Scan for the cell matching the given text and deliver its [x, y] coordinate at center. 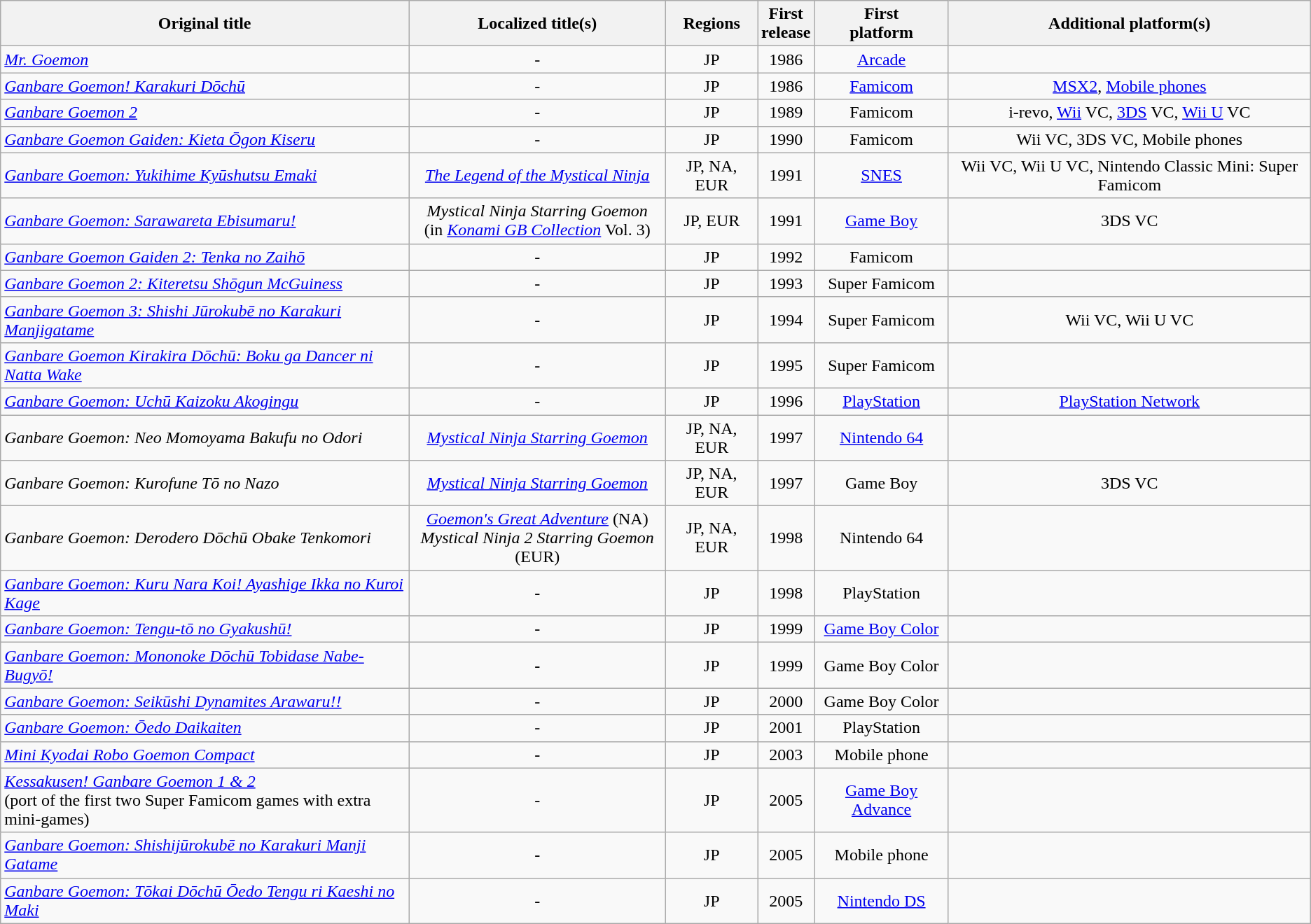
Ganbare Goemon: Kurofune Tō no Nazo [204, 483]
Wii VC, 3DS VC, Mobile phones [1129, 139]
First platform [882, 24]
1993 [786, 283]
MSX2, Mobile phones [1129, 86]
Wii VC, Wii U VC, Nintendo Classic Mini: Super Famicom [1129, 175]
i-revo, Wii VC, 3DS VC, Wii U VC [1129, 113]
Ganbare Goemon: Yukihime Kyūshutsu Emaki [204, 175]
Ganbare Goemon 3: Shishi Jūrokubē no Karakuri Manjigatame [204, 319]
First release [786, 24]
Ganbare Goemon: Ōedo Daikaiten [204, 728]
Ganbare Goemon: Shishijūrokubē no Karakuri Manji Gatame [204, 855]
Ganbare Goemon: Seikūshi Dynamites Arawaru!! [204, 701]
1990 [786, 139]
Mini Kyodai Robo Goemon Compact [204, 755]
Ganbare Goemon: Mononoke Dōchū Tobidase Nabe-Bugyō! [204, 665]
1989 [786, 113]
Localized title(s) [538, 24]
1994 [786, 319]
Ganbare Goemon: Tōkai Dōchū Ōedo Tengu ri Kaeshi no Maki [204, 900]
Regions [712, 24]
Arcade [882, 59]
Nintendo DS [882, 900]
Ganbare Goemon Gaiden: Kieta Ōgon Kiseru [204, 139]
Mystical Ninja Starring Goemon (in Konami GB Collection Vol. 3) [538, 221]
The Legend of the Mystical Ninja [538, 175]
Game Boy Advance [882, 800]
Ganbare Goemon 2 [204, 113]
2001 [786, 728]
Ganbare Goemon: Uchū Kaizoku Akogingu [204, 401]
Ganbare Goemon: Neo Momoyama Bakufu no Odori [204, 437]
Ganbare Goemon: Kuru Nara Koi! Ayashige Ikka no Kuroi Kage [204, 594]
1995 [786, 365]
Kessakusen! Ganbare Goemon 1 & 2 (port of the first two Super Famicom games with extra mini-games) [204, 800]
Ganbare Goemon: Tengu-tō no Gyakushū! [204, 629]
Ganbare Goemon Gaiden 2: Tenka no Zaihō [204, 257]
Ganbare Goemon 2: Kiteretsu Shōgun McGuiness [204, 283]
2003 [786, 755]
1996 [786, 401]
SNES [882, 175]
Ganbare Goemon: Derodero Dōchū Obake Tenkomori [204, 538]
Mr. Goemon [204, 59]
Goemon's Great Adventure (NA) Mystical Ninja 2 Starring Goemon (EUR) [538, 538]
PlayStation Network [1129, 401]
1992 [786, 257]
Ganbare Goemon Kirakira Dōchū: Boku ga Dancer ni Natta Wake [204, 365]
Original title [204, 24]
Ganbare Goemon! Karakuri Dōchū [204, 86]
Additional platform(s) [1129, 24]
2000 [786, 701]
Wii VC, Wii U VC [1129, 319]
Ganbare Goemon: Sarawareta Ebisumaru! [204, 221]
JP, EUR [712, 221]
